For the text-containing cell, return its midpoint in (X, Y) coordinate format. 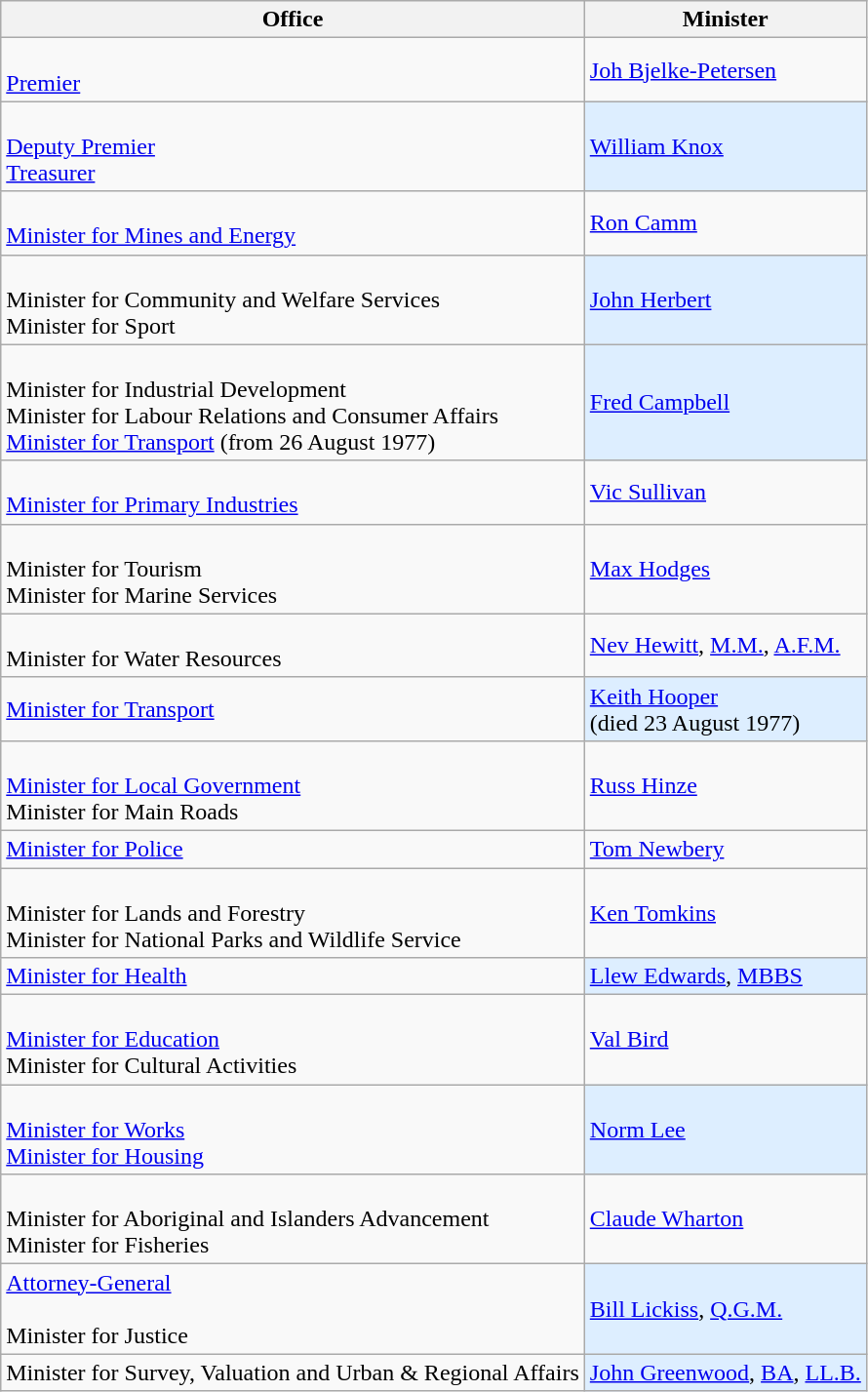
Joh Bjelke-Petersen (726, 70)
Nev Hewitt, M.M., A.F.M. (726, 646)
Ken Tomkins (726, 913)
Minister for Survey, Valuation and Urban & Regional Affairs (293, 1372)
Minister for Works Minister for Housing (293, 1130)
Premier (293, 70)
Llew Edwards, MBBS (726, 976)
Ron Camm (726, 222)
Tom Newbery (726, 849)
Bill Lickiss, Q.G.M. (726, 1309)
Minister for Transport (293, 708)
Minister for Police (293, 849)
Fred Campbell (726, 402)
Minister for Primary Industries (293, 492)
Max Hodges (726, 569)
Val Bird (726, 1040)
Minister for Local Government Minister for Main Roads (293, 785)
Russ Hinze (726, 785)
Office (293, 20)
Minister for Health (293, 976)
Minister for Industrial Development Minister for Labour Relations and Consumer Affairs Minister for Transport (from 26 August 1977) (293, 402)
Minister for Mines and Energy (293, 222)
Claude Wharton (726, 1219)
Norm Lee (726, 1130)
Minister for Aboriginal and Islanders Advancement Minister for Fisheries (293, 1219)
Deputy Premier Treasurer (293, 146)
John Herbert (726, 299)
Minister for Community and Welfare Services Minister for Sport (293, 299)
Attorney-GeneralMinister for Justice (293, 1309)
Minister for Education Minister for Cultural Activities (293, 1040)
Minister (726, 20)
Keith Hooper(died 23 August 1977) (726, 708)
William Knox (726, 146)
Minister for Water Resources (293, 646)
Minister for Lands and Forestry Minister for National Parks and Wildlife Service (293, 913)
John Greenwood, BA, LL.B. (726, 1372)
Minister for Tourism Minister for Marine Services (293, 569)
Vic Sullivan (726, 492)
